Detect which cell encompasses the target text, then output its [X, Y] center coordinate. 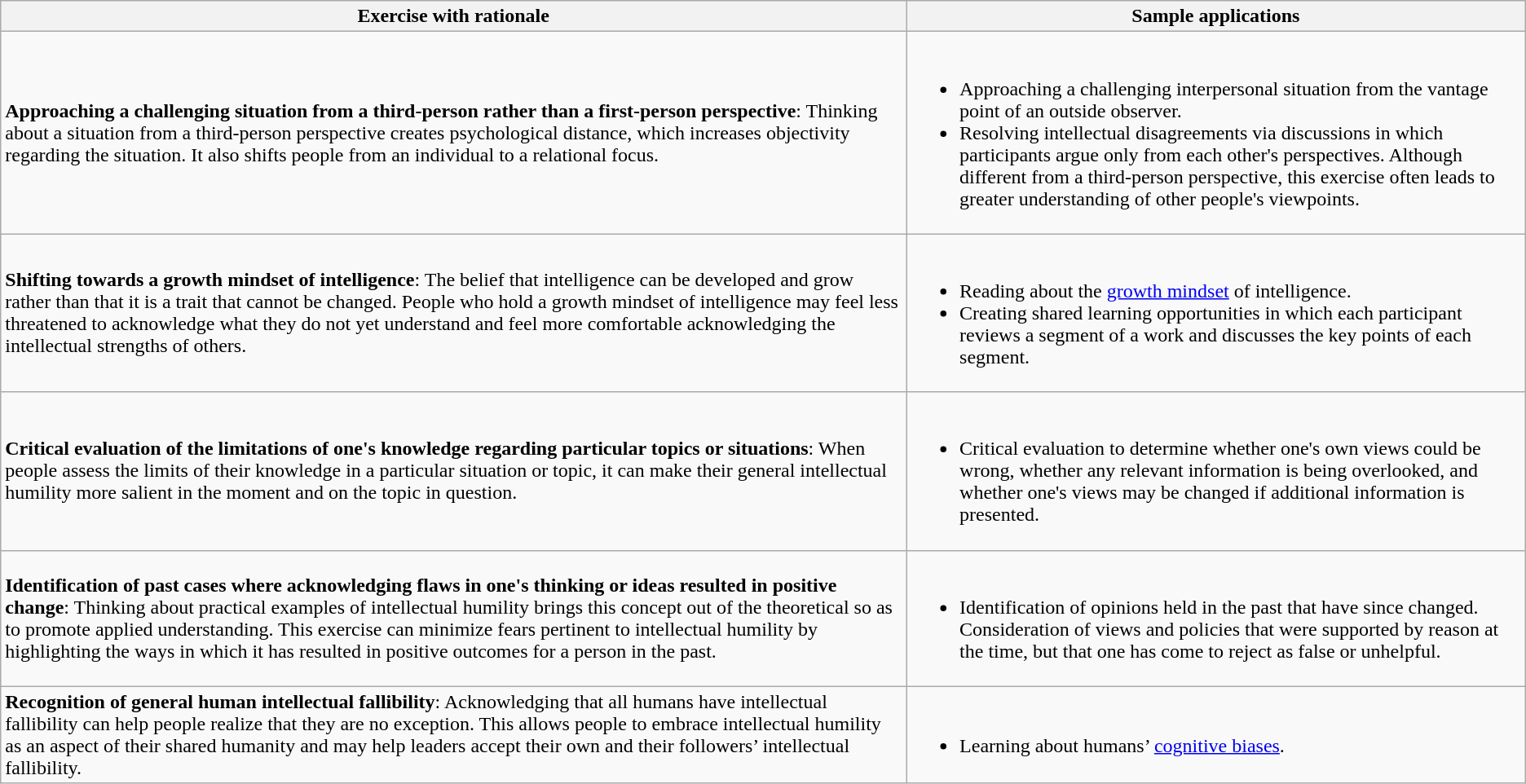
Sample applications [1216, 16]
Exercise with rationale [453, 16]
Learning about humans’ cognitive biases. [1216, 735]
